Extract the [X, Y] coordinate from the center of the cell holding the provided text.  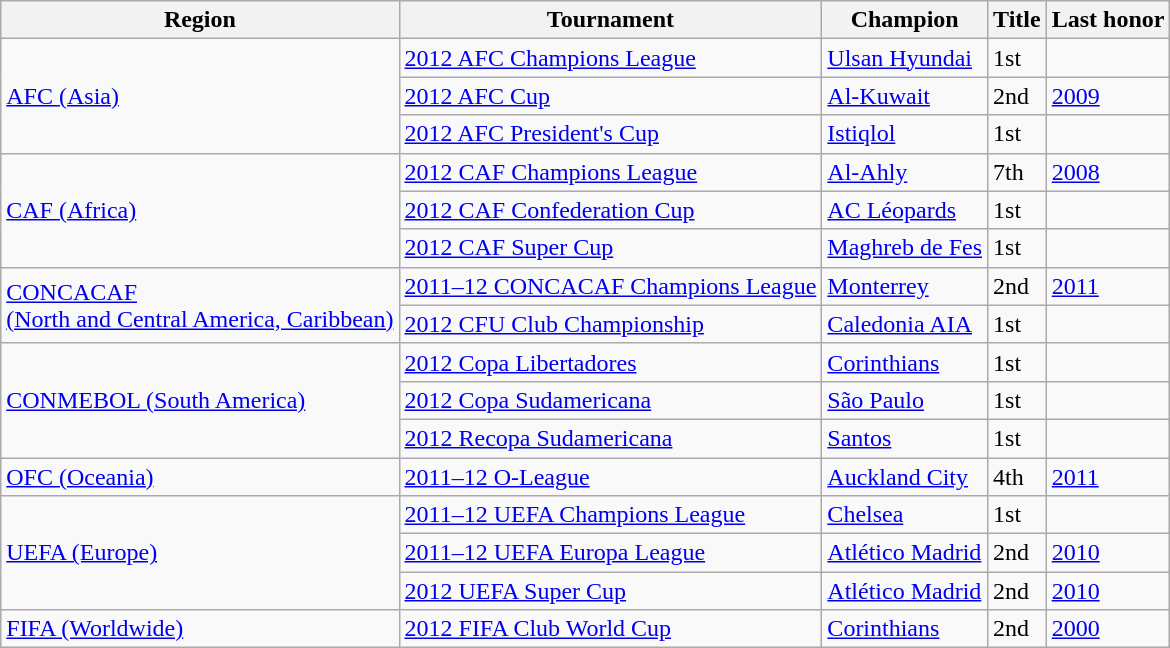
Istiqlol [905, 134]
AFC (Asia) [200, 96]
2012 AFC Cup [610, 96]
Auckland City [905, 477]
UEFA (Europe) [200, 553]
2011–12 UEFA Europa League [610, 553]
Champion [905, 20]
Santos [905, 438]
2012 Copa Sudamericana [610, 400]
Tournament [610, 20]
2012 AFC Champions League [610, 58]
7th [1018, 172]
2012 Copa Libertadores [610, 362]
Caledonia AIA [905, 324]
2000 [1108, 629]
Chelsea [905, 515]
2012 FIFA Club World Cup [610, 629]
Maghreb de Fes [905, 248]
Title [1018, 20]
2011–12 UEFA Champions League [610, 515]
2009 [1108, 96]
2011–12 CONCACAF Champions League [610, 286]
Al-Ahly [905, 172]
Monterrey [905, 286]
2012 UEFA Super Cup [610, 591]
2011–12 O-League [610, 477]
Ulsan Hyundai [905, 58]
São Paulo [905, 400]
Last honor [1108, 20]
4th [1018, 477]
FIFA (Worldwide) [200, 629]
CONCACAF(North and Central America, Caribbean) [200, 305]
AC Léopards [905, 210]
CAF (Africa) [200, 210]
2012 Recopa Sudamericana [610, 438]
2012 CAF Champions League [610, 172]
2012 CFU Club Championship [610, 324]
2008 [1108, 172]
Al-Kuwait [905, 96]
2012 CAF Super Cup [610, 248]
2012 CAF Confederation Cup [610, 210]
OFC (Oceania) [200, 477]
CONMEBOL (South America) [200, 400]
Region [200, 20]
2012 AFC President's Cup [610, 134]
